Find where the given text appears and provide that cell's center as (X, Y) coordinate. 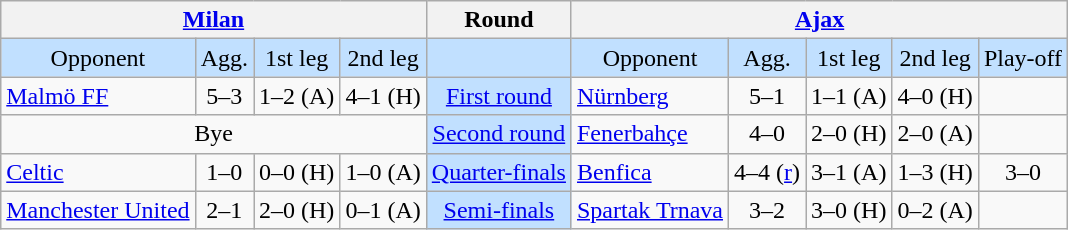
4–0 (768, 134)
3–0 (1022, 172)
Malmö FF (98, 96)
1–0 (224, 172)
1–2 (A) (297, 96)
Spartak Trnava (650, 210)
Nürnberg (650, 96)
3–1 (A) (849, 172)
Second round (498, 134)
Fenerbahçe (650, 134)
Ajax (819, 20)
Manchester United (98, 210)
3–0 (H) (849, 210)
Quarter-finals (498, 172)
1–3 (H) (935, 172)
1–0 (A) (383, 172)
4–0 (H) (935, 96)
4–1 (H) (383, 96)
Round (498, 20)
Semi-finals (498, 210)
First round (498, 96)
4–4 (r) (768, 172)
0–1 (A) (383, 210)
Celtic (98, 172)
3–2 (768, 210)
2–0 (A) (935, 134)
Milan (214, 20)
2–1 (224, 210)
5–1 (768, 96)
Play-off (1022, 58)
0–0 (H) (297, 172)
1–1 (A) (849, 96)
Bye (214, 134)
0–2 (A) (935, 210)
Benfica (650, 172)
5–3 (224, 96)
